Extract the (x, y) coordinate from the center of the cell holding the provided text.  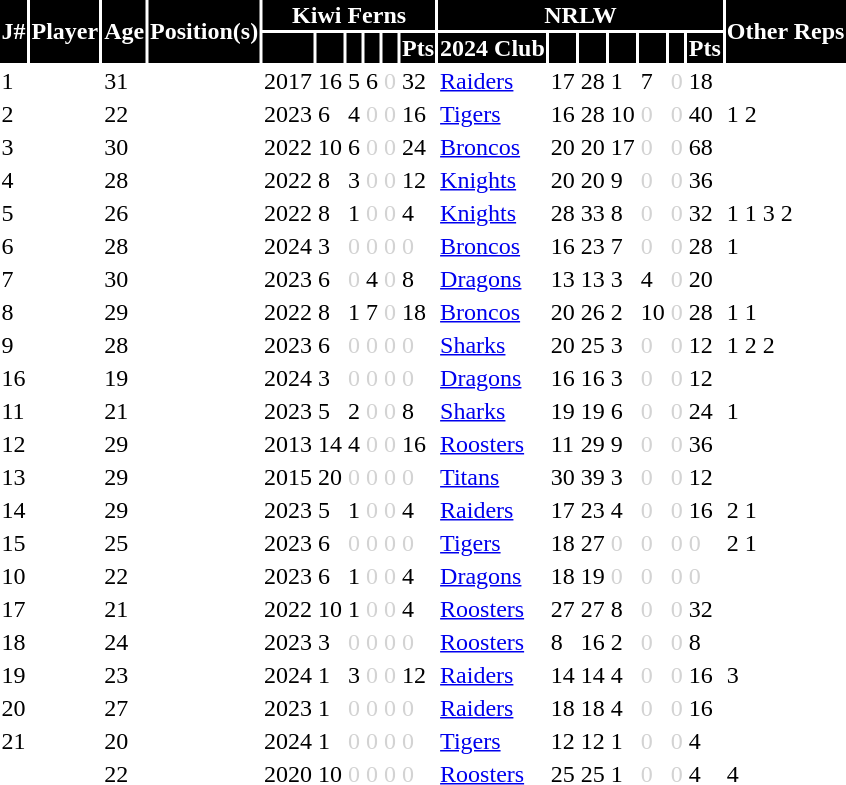
Titans (493, 477)
1 1 (786, 312)
68 (704, 147)
1 2 (786, 114)
39 (592, 477)
2015 (288, 477)
Player (65, 32)
2013 (288, 444)
Kiwi Ferns (350, 15)
2017 (288, 81)
Other Reps (786, 32)
1 2 2 (786, 345)
1 1 3 2 (786, 213)
33 (592, 213)
Age (124, 32)
Position(s) (204, 32)
15 (14, 543)
J# (14, 32)
NRLW (581, 15)
31 (124, 81)
40 (704, 114)
2024 Club (493, 48)
